Return [x, y] of the center of cell containing provided text 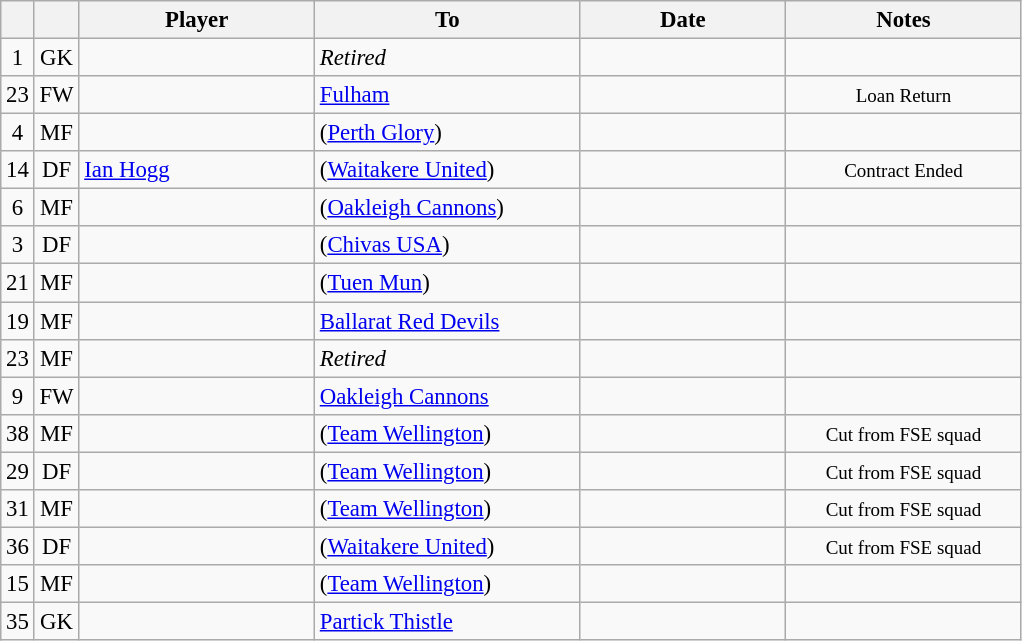
19 [18, 321]
6 [18, 208]
Player [197, 20]
36 [18, 546]
(Oakleigh Cannons) [447, 208]
21 [18, 283]
Contract Ended [904, 170]
31 [18, 509]
Partick Thistle [447, 621]
29 [18, 471]
Fulham [447, 95]
38 [18, 433]
4 [18, 133]
Notes [904, 20]
Oakleigh Cannons [447, 396]
To [447, 20]
Ian Hogg [197, 170]
Date [683, 20]
15 [18, 584]
1 [18, 58]
(Perth Glory) [447, 133]
Loan Return [904, 95]
35 [18, 621]
3 [18, 245]
Ballarat Red Devils [447, 321]
(Tuen Mun) [447, 283]
(Chivas USA) [447, 245]
9 [18, 396]
14 [18, 170]
